Determine the (x, y) coordinate at the center of the cell enclosing the given text.  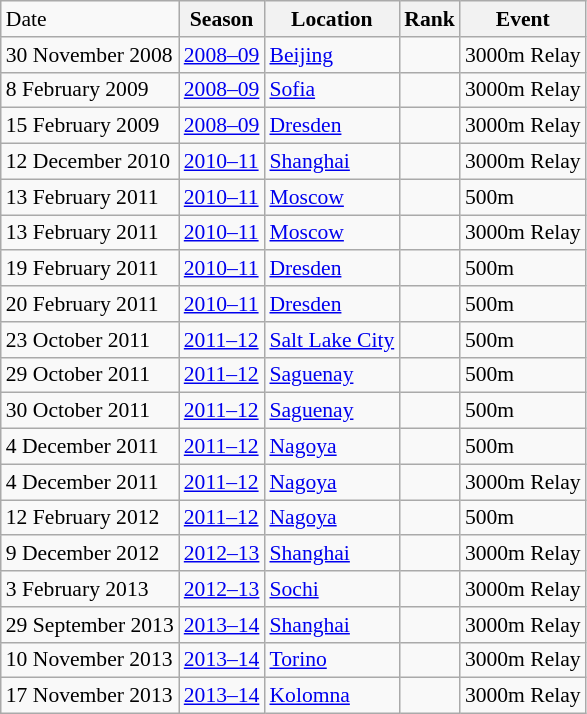
12 December 2010 (90, 162)
Date (90, 19)
17 November 2013 (90, 696)
8 February 2009 (90, 90)
19 February 2011 (90, 269)
23 October 2011 (90, 340)
Beijing (332, 55)
Sochi (332, 589)
30 October 2011 (90, 411)
Location (332, 19)
Season (222, 19)
10 November 2013 (90, 660)
Salt Lake City (332, 340)
3 February 2013 (90, 589)
Rank (430, 19)
9 December 2012 (90, 554)
29 October 2011 (90, 375)
15 February 2009 (90, 126)
Event (523, 19)
Kolomna (332, 696)
29 September 2013 (90, 625)
30 November 2008 (90, 55)
Torino (332, 660)
Sofia (332, 90)
12 February 2012 (90, 518)
20 February 2011 (90, 304)
